Scan for the cell matching the given text and deliver its (X, Y) coordinate at center. 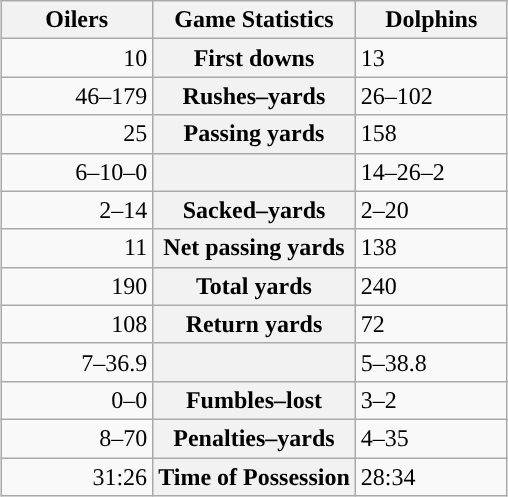
72 (431, 324)
6–10–0 (77, 172)
8–70 (77, 438)
26–102 (431, 96)
Penalties–yards (254, 438)
Rushes–yards (254, 96)
First downs (254, 58)
46–179 (77, 96)
Fumbles–lost (254, 400)
190 (77, 286)
0–0 (77, 400)
11 (77, 248)
Net passing yards (254, 248)
240 (431, 286)
Sacked–yards (254, 210)
Total yards (254, 286)
138 (431, 248)
14–26–2 (431, 172)
4–35 (431, 438)
3–2 (431, 400)
5–38.8 (431, 362)
10 (77, 58)
158 (431, 134)
2–20 (431, 210)
Game Statistics (254, 20)
25 (77, 134)
Time of Possession (254, 477)
13 (431, 58)
108 (77, 324)
31:26 (77, 477)
28:34 (431, 477)
Dolphins (431, 20)
7–36.9 (77, 362)
Oilers (77, 20)
Passing yards (254, 134)
2–14 (77, 210)
Return yards (254, 324)
